Return the (x, y) coordinate for the center point of the cell that contains the specified text.  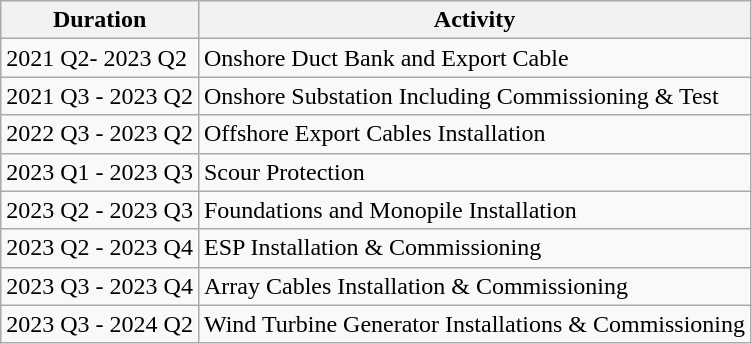
2023 Q2 - 2023 Q4 (100, 248)
ESP Installation & Commissioning (474, 248)
2023 Q3 - 2024 Q2 (100, 324)
Scour Protection (474, 172)
Onshore Substation Including Commissioning & Test (474, 96)
Activity (474, 20)
2023 Q2 - 2023 Q3 (100, 210)
Array Cables Installation & Commissioning (474, 286)
Wind Turbine Generator Installations & Commissioning (474, 324)
2023 Q3 - 2023 Q4 (100, 286)
Foundations and Monopile Installation (474, 210)
Duration (100, 20)
2021 Q2- 2023 Q2 (100, 58)
Onshore Duct Bank and Export Cable (474, 58)
2021 Q3 - 2023 Q2 (100, 96)
2022 Q3 - 2023 Q2 (100, 134)
Offshore Export Cables Installation (474, 134)
2023 Q1 - 2023 Q3 (100, 172)
